Find where the given text appears and provide that cell's center as (X, Y) coordinate. 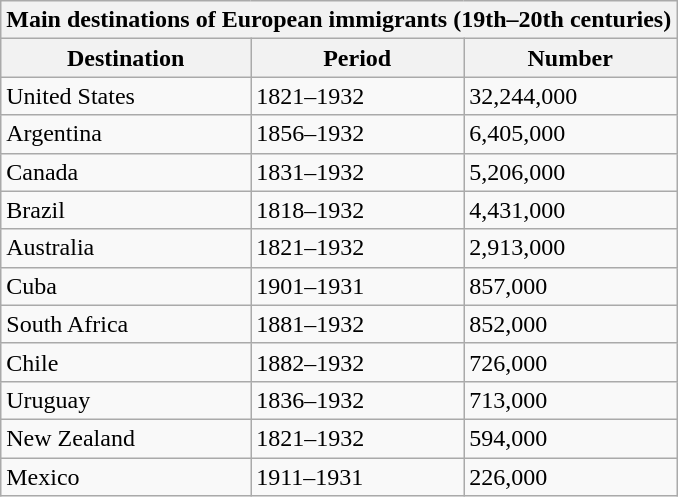
1836–1932 (358, 400)
Period (358, 58)
2,913,000 (570, 248)
6,405,000 (570, 134)
Australia (126, 248)
Canada (126, 172)
1818–1932 (358, 210)
594,000 (570, 438)
Uruguay (126, 400)
Cuba (126, 286)
1882–1932 (358, 362)
Argentina (126, 134)
852,000 (570, 324)
Destination (126, 58)
32,244,000 (570, 96)
1856–1932 (358, 134)
Chile (126, 362)
Main destinations of European immigrants (19th–20th centuries) (339, 20)
226,000 (570, 477)
Number (570, 58)
1831–1932 (358, 172)
726,000 (570, 362)
713,000 (570, 400)
Mexico (126, 477)
4,431,000 (570, 210)
South Africa (126, 324)
Brazil (126, 210)
1911–1931 (358, 477)
857,000 (570, 286)
1881–1932 (358, 324)
United States (126, 96)
5,206,000 (570, 172)
1901–1931 (358, 286)
New Zealand (126, 438)
